From the cell containing the given text, extract its center point as [X, Y] coordinate. 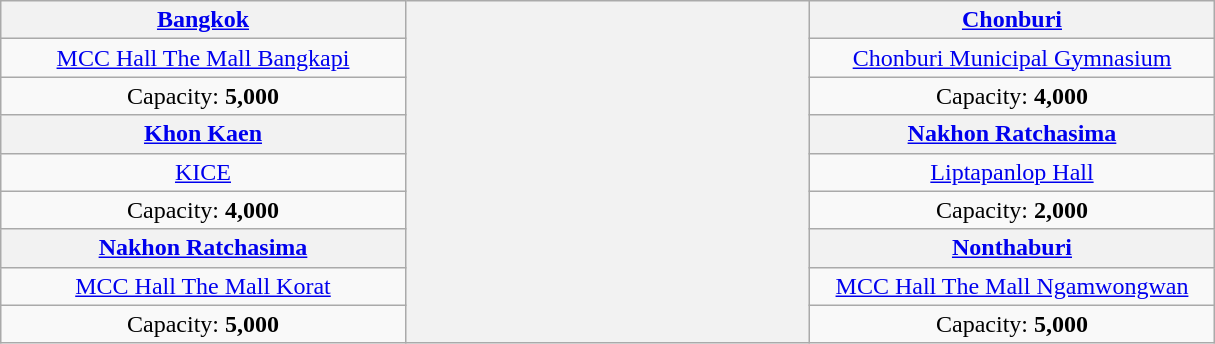
Nonthaburi [1012, 248]
Chonburi Municipal Gymnasium [1012, 58]
Bangkok [203, 20]
MCC Hall The Mall Korat [203, 286]
Chonburi [1012, 20]
KICE [203, 172]
Capacity: 2,000 [1012, 210]
Khon Kaen [203, 134]
MCC Hall The Mall Ngamwongwan [1012, 286]
Liptapanlop Hall [1012, 172]
MCC Hall The Mall Bangkapi [203, 58]
